Detect which cell encompasses the target text, then output its [x, y] center coordinate. 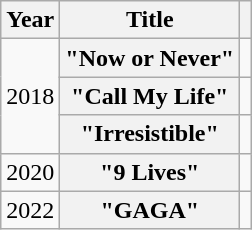
Year [30, 20]
Title [150, 20]
2018 [30, 96]
"9 Lives" [150, 172]
"Call My Life" [150, 96]
"Now or Never" [150, 58]
"Irresistible" [150, 134]
2020 [30, 172]
"GAGA" [150, 210]
2022 [30, 210]
